Scan for the cell matching the given text and deliver its (x, y) coordinate at center. 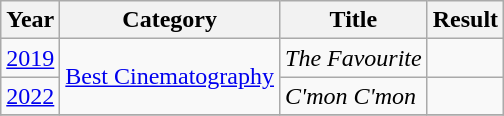
Result (465, 20)
Best Cinematography (170, 77)
Category (170, 20)
Title (354, 20)
2019 (30, 58)
C'mon C'mon (354, 96)
2022 (30, 96)
The Favourite (354, 58)
Year (30, 20)
